Capture the cell that displays the provided text and extract its [X, Y] central coordinate. 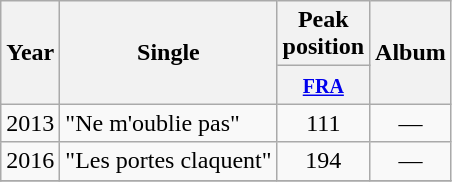
Album [411, 52]
194 [323, 161]
2016 [30, 161]
Year [30, 52]
"Ne m'oublie pas" [168, 123]
111 [323, 123]
FRA [323, 85]
2013 [30, 123]
Peak position [323, 34]
Single [168, 52]
"Les portes claquent" [168, 161]
